Scan for the cell matching the given text and deliver its (X, Y) coordinate at center. 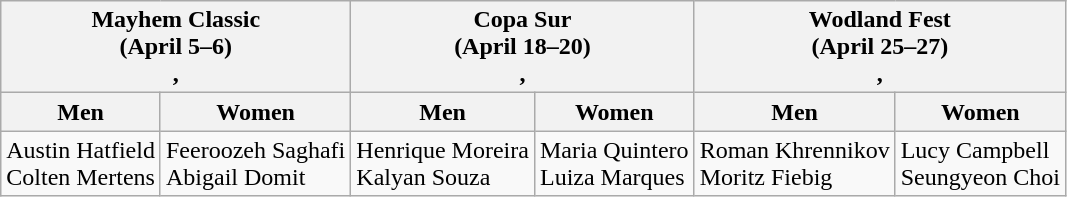
Lucy Campbell Seungyeon Choi (980, 164)
Wodland Fest(April 25–27), (880, 47)
Roman Khrennikov Moritz Fiebig (794, 164)
Feeroozeh Saghafi Abigail Domit (255, 164)
Copa Sur(April 18–20), (522, 47)
Henrique Moreira Kalyan Souza (443, 164)
Mayhem Classic (April 5–6) , (176, 47)
Austin Hatfield Colten Mertens (81, 164)
Maria Quintero Luiza Marques (614, 164)
